For the text-containing cell, return its midpoint in (X, Y) coordinate format. 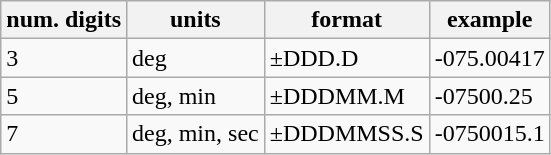
-0750015.1 (490, 134)
deg (196, 58)
format (346, 20)
7 (64, 134)
±DDDMMSS.S (346, 134)
5 (64, 96)
num. digits (64, 20)
3 (64, 58)
±DDDMM.M (346, 96)
deg, min, sec (196, 134)
-075.00417 (490, 58)
units (196, 20)
-07500.25 (490, 96)
deg, min (196, 96)
example (490, 20)
±DDD.D (346, 58)
